For the text-containing cell, return its midpoint in [x, y] coordinate format. 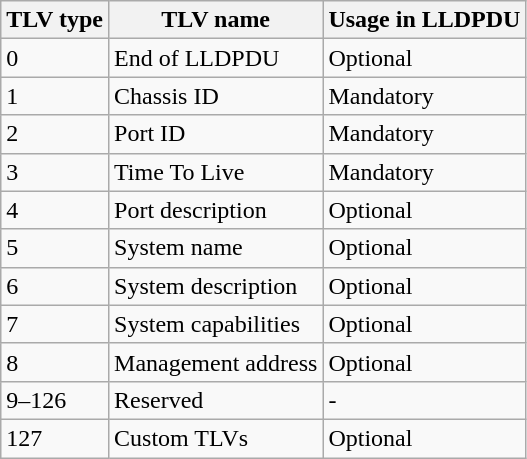
Time To Live [216, 172]
System capabilities [216, 324]
0 [55, 58]
3 [55, 172]
4 [55, 210]
End of LLDPDU [216, 58]
Chassis ID [216, 96]
TLV type [55, 20]
System description [216, 286]
8 [55, 362]
5 [55, 248]
TLV name [216, 20]
1 [55, 96]
System name [216, 248]
Custom TLVs [216, 438]
2 [55, 134]
Reserved [216, 400]
9–126 [55, 400]
- [424, 400]
Port description [216, 210]
127 [55, 438]
Usage in LLDPDU [424, 20]
7 [55, 324]
Port ID [216, 134]
6 [55, 286]
Management address [216, 362]
